Capture the cell that displays the provided text and extract its (X, Y) central coordinate. 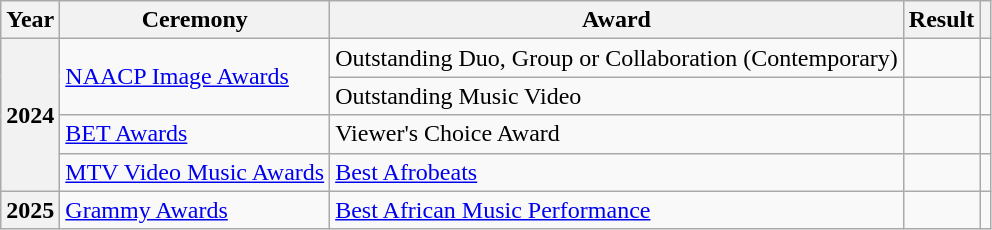
MTV Video Music Awards (195, 172)
Viewer's Choice Award (617, 134)
NAACP Image Awards (195, 77)
2024 (30, 115)
Year (30, 20)
Outstanding Music Video (617, 96)
Result (941, 20)
Outstanding Duo, Group or Collaboration (Contemporary) (617, 58)
Best African Music Performance (617, 210)
Ceremony (195, 20)
2025 (30, 210)
BET Awards (195, 134)
Best Afrobeats (617, 172)
Award (617, 20)
Grammy Awards (195, 210)
